Output the [X, Y] coordinate of the center of the cell containing the given text.  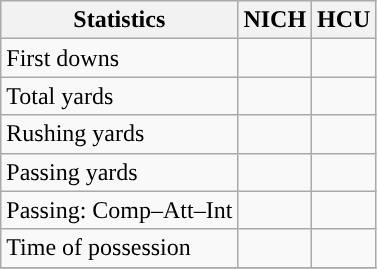
Time of possession [120, 248]
Passing yards [120, 172]
NICH [275, 20]
First downs [120, 58]
HCU [344, 20]
Statistics [120, 20]
Rushing yards [120, 134]
Passing: Comp–Att–Int [120, 210]
Total yards [120, 96]
